Determine the (X, Y) coordinate at the center of the cell enclosing the given text.  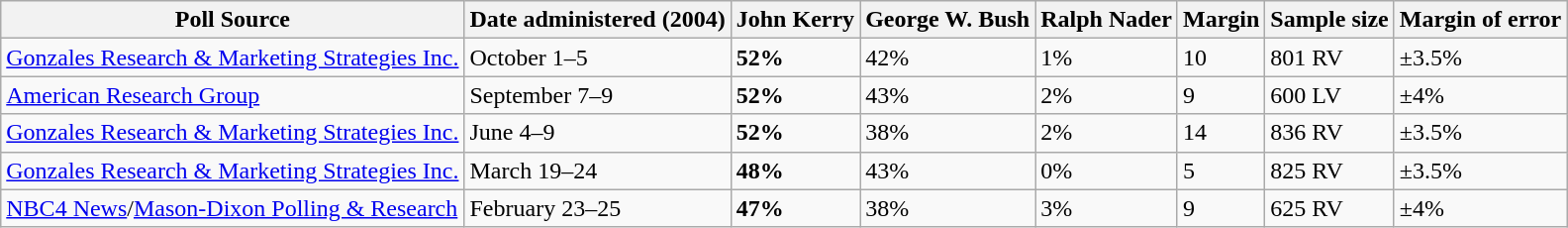
Margin of error (1481, 20)
George W. Bush (948, 20)
John Kerry (795, 20)
48% (795, 171)
14 (1221, 133)
836 RV (1329, 133)
October 1–5 (598, 57)
10 (1221, 57)
NBC4 News/Mason-Dixon Polling & Research (233, 208)
47% (795, 208)
1% (1107, 57)
825 RV (1329, 171)
March 19–24 (598, 171)
0% (1107, 171)
625 RV (1329, 208)
June 4–9 (598, 133)
September 7–9 (598, 95)
American Research Group (233, 95)
Sample size (1329, 20)
Margin (1221, 20)
Poll Source (233, 20)
Ralph Nader (1107, 20)
600 LV (1329, 95)
42% (948, 57)
Date administered (2004) (598, 20)
February 23–25 (598, 208)
5 (1221, 171)
801 RV (1329, 57)
3% (1107, 208)
